Search for the cell housing the specified text and yield its (X, Y) center coordinate. 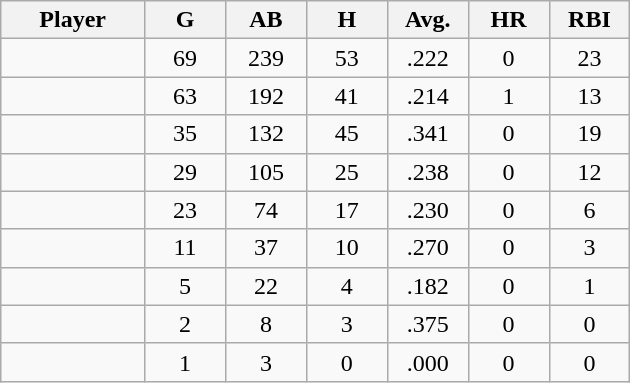
G (186, 20)
11 (186, 248)
105 (266, 172)
.238 (428, 172)
63 (186, 96)
.000 (428, 362)
.222 (428, 58)
29 (186, 172)
H (346, 20)
132 (266, 134)
10 (346, 248)
5 (186, 286)
HR (508, 20)
2 (186, 324)
.375 (428, 324)
6 (590, 210)
74 (266, 210)
19 (590, 134)
AB (266, 20)
4 (346, 286)
.270 (428, 248)
22 (266, 286)
25 (346, 172)
8 (266, 324)
35 (186, 134)
.214 (428, 96)
69 (186, 58)
.341 (428, 134)
37 (266, 248)
Player (73, 20)
45 (346, 134)
RBI (590, 20)
.230 (428, 210)
239 (266, 58)
41 (346, 96)
13 (590, 96)
.182 (428, 286)
53 (346, 58)
192 (266, 96)
Avg. (428, 20)
17 (346, 210)
12 (590, 172)
